Scan for the cell matching the given text and deliver its (X, Y) coordinate at center. 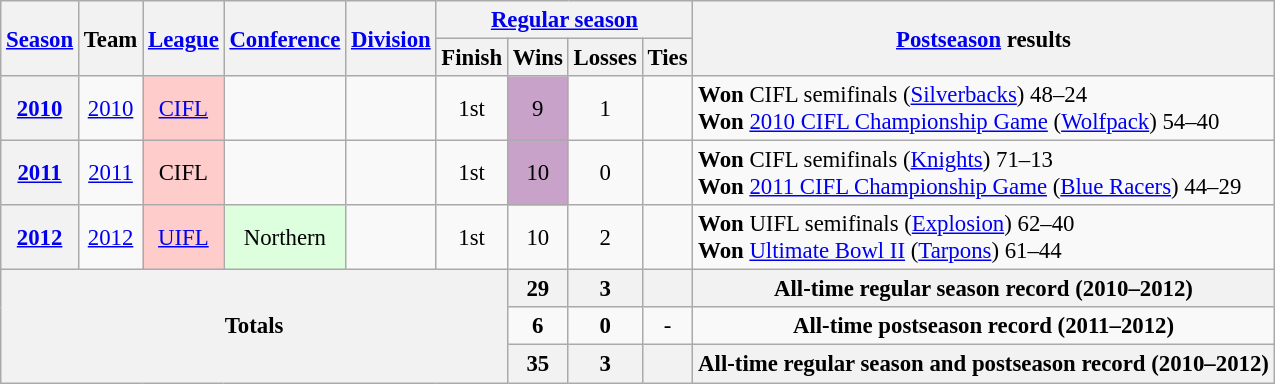
6 (538, 327)
Won CIFL semifinals (Silverbacks) 48–24Won 2010 CIFL Championship Game (Wolfpack) 54–40 (984, 108)
Won UIFL semifinals (Explosion) 62–40Won Ultimate Bowl II (Tarpons) 61–44 (984, 238)
Finish (472, 58)
League (184, 38)
Season (40, 38)
Northern (285, 238)
29 (538, 289)
1 (605, 108)
Postseason results (984, 38)
2 (605, 238)
Wins (538, 58)
- (668, 327)
Losses (605, 58)
9 (538, 108)
Totals (254, 326)
All-time regular season and postseason record (2010–2012) (984, 364)
All-time regular season record (2010–2012) (984, 289)
UIFL (184, 238)
Division (391, 38)
All-time postseason record (2011–2012) (984, 327)
35 (538, 364)
Regular season (564, 20)
Won CIFL semifinals (Knights) 71–13Won 2011 CIFL Championship Game (Blue Racers) 44–29 (984, 174)
Team (110, 38)
Ties (668, 58)
Conference (285, 38)
